Search for the cell housing the specified text and yield its (X, Y) center coordinate. 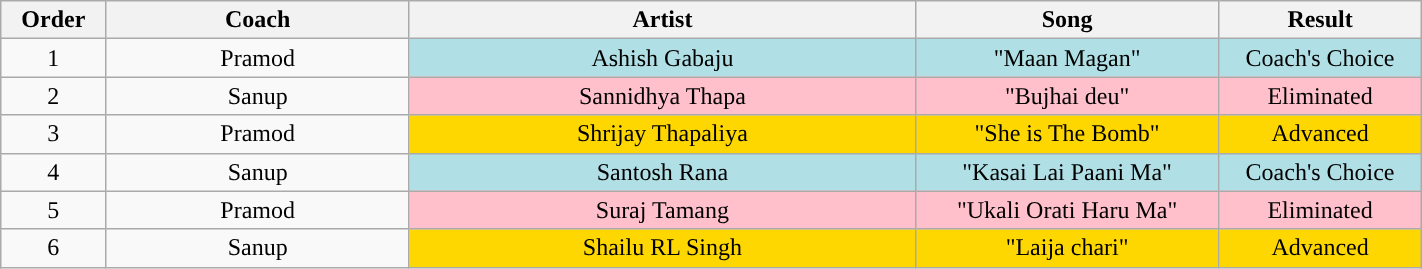
"Kasai Lai Paani Ma" (1067, 172)
3 (54, 134)
Shrijay Thapaliya (662, 134)
Suraj Tamang (662, 210)
Sannidhya Thapa (662, 96)
Result (1320, 20)
Santosh Rana (662, 172)
Shailu RL Singh (662, 248)
Song (1067, 20)
Coach (258, 20)
1 (54, 58)
Order (54, 20)
Ashish Gabaju (662, 58)
2 (54, 96)
"Ukali Orati Haru Ma" (1067, 210)
"Laija chari" (1067, 248)
"She is The Bomb" (1067, 134)
4 (54, 172)
6 (54, 248)
"Bujhai deu" (1067, 96)
"Maan Magan" (1067, 58)
Artist (662, 20)
5 (54, 210)
